Detect which cell encompasses the target text, then output its (X, Y) center coordinate. 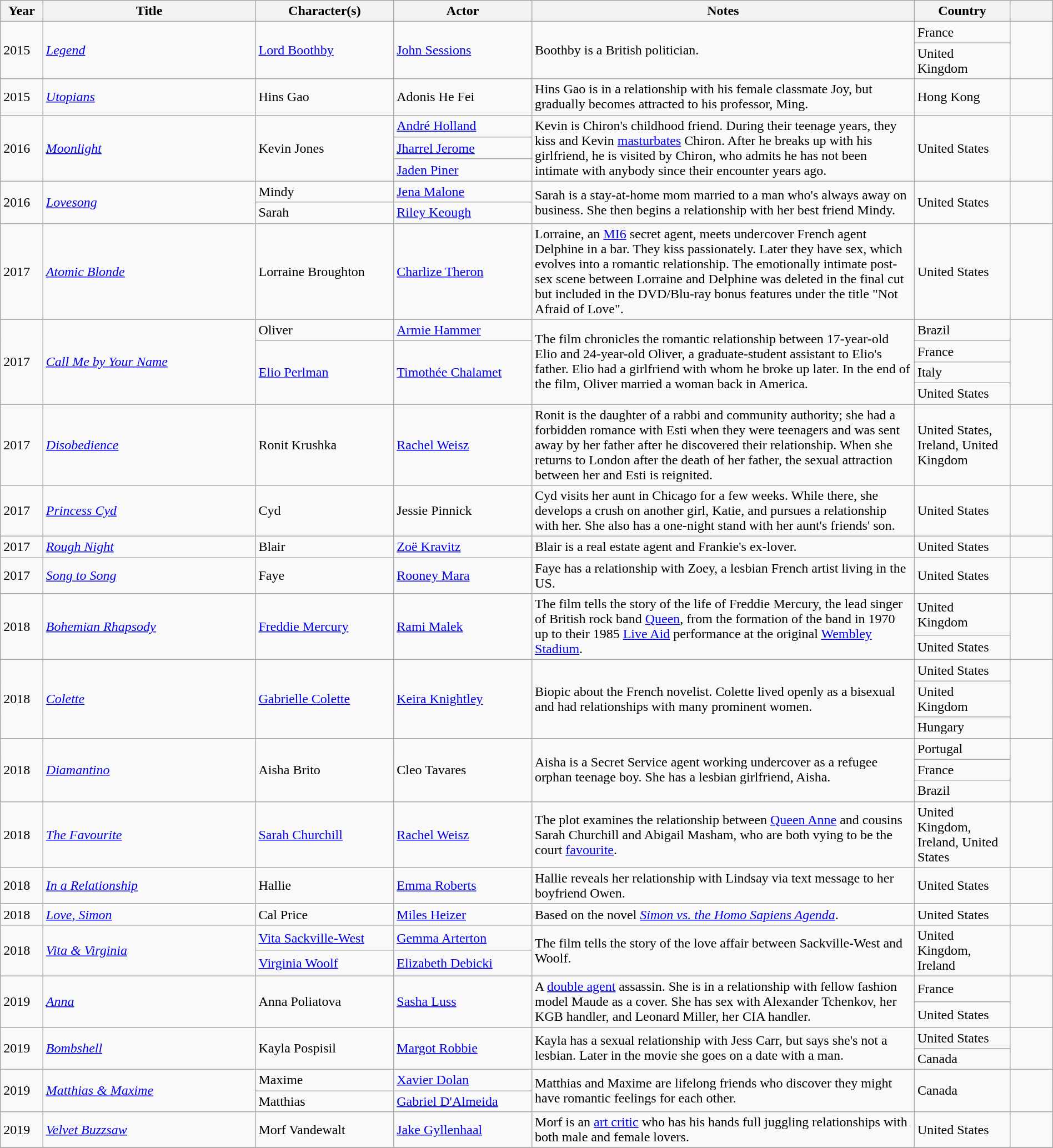
Emma Roberts (463, 885)
Actor (463, 11)
Faye has a relationship with Zoey, a lesbian French artist living in the US. (723, 575)
Title (149, 11)
Oliver (324, 330)
Cal Price (324, 914)
Call Me by Your Name (149, 362)
Italy (962, 372)
Cleo Tavares (463, 770)
Sarah is a stay-at-home mom married to a man who's always away on business. She then begins a relationship with her best friend Mindy. (723, 202)
Rami Malek (463, 626)
Bombshell (149, 1049)
Zoë Kravitz (463, 547)
Utopians (149, 97)
Sarah Churchill (324, 834)
Notes (723, 11)
Kayla has a sexual relationship with Jess Carr, but says she's not a lesbian. Later in the movie she goes on a date with a man. (723, 1049)
Miles Heizer (463, 914)
Vita & Virginia (149, 950)
Freddie Mercury (324, 626)
Velvet Buzzsaw (149, 1130)
Maxime (324, 1080)
Charlize Theron (463, 271)
The plot examines the relationship between Queen Anne and cousins Sarah Churchill and Abigail Masham, who are both vying to be the court favourite. (723, 834)
United Kingdom, Ireland (962, 950)
Hong Kong (962, 97)
Matthias (324, 1101)
Aisha Brito (324, 770)
Country (962, 11)
Gabriel D'Almeida (463, 1101)
Blair (324, 547)
Lorraine Broughton (324, 271)
Lovesong (149, 202)
Gabrielle Colette (324, 699)
Anna Poliatova (324, 1001)
Armie Hammer (463, 330)
Virginia Woolf (324, 963)
The Favourite (149, 834)
Vita Sackville-West (324, 938)
Kevin Jones (324, 148)
Hallie reveals her relationship with Lindsay via text message to her boyfriend Owen. (723, 885)
Blair is a real estate agent and Frankie's ex-lover. (723, 547)
Faye (324, 575)
Riley Keough (463, 213)
Sarah (324, 213)
Matthias & Maxime (149, 1091)
Rooney Mara (463, 575)
Hins Gao (324, 97)
Aisha is a Secret Service agent working undercover as a refugee orphan teenage boy. She has a lesbian girlfriend, Aisha. (723, 770)
Keira Knightley (463, 699)
Princess Cyd (149, 511)
Diamantino (149, 770)
Biopic about the French novelist. Colette lived openly as a bisexual and had relationships with many prominent women. (723, 699)
André Holland (463, 126)
Rough Night (149, 547)
Jena Malone (463, 192)
Anna (149, 1001)
Elio Perlman (324, 372)
Hins Gao is in a relationship with his female classmate Joy, but gradually becomes attracted to his professor, Ming. (723, 97)
Matthias and Maxime are lifelong friends who discover they might have romantic feelings for each other. (723, 1091)
Jessie Pinnick (463, 511)
Cyd (324, 511)
Morf Vandewalt (324, 1130)
Margot Robbie (463, 1049)
Disobedience (149, 445)
Legend (149, 50)
Kayla Pospisil (324, 1049)
Jake Gyllenhaal (463, 1130)
Bohemian Rhapsody (149, 626)
Colette (149, 699)
Atomic Blonde (149, 271)
Xavier Dolan (463, 1080)
Boothby is a British politician. (723, 50)
In a Relationship (149, 885)
Adonis He Fei (463, 97)
Moonlight (149, 148)
Lord Boothby (324, 50)
Hungary (962, 728)
Sasha Luss (463, 1001)
Mindy (324, 192)
Year (22, 11)
Love, Simon (149, 914)
Timothée Chalamet (463, 372)
Jaden Piner (463, 170)
United States, Ireland, United Kingdom (962, 445)
John Sessions (463, 50)
Portugal (962, 749)
Hallie (324, 885)
Song to Song (149, 575)
Elizabeth Debicki (463, 963)
Ronit Krushka (324, 445)
Morf is an art critic who has his hands full juggling relationships with both male and female lovers. (723, 1130)
Gemma Arterton (463, 938)
The film tells the story of the love affair between Sackville-West and Woolf. (723, 950)
Jharrel Jerome (463, 148)
United Kingdom, Ireland, United States (962, 834)
Based on the novel Simon vs. the Homo Sapiens Agenda. (723, 914)
Character(s) (324, 11)
